Pinpoint the cell where the given text exists, returning its (x, y) midpoint coordinate. 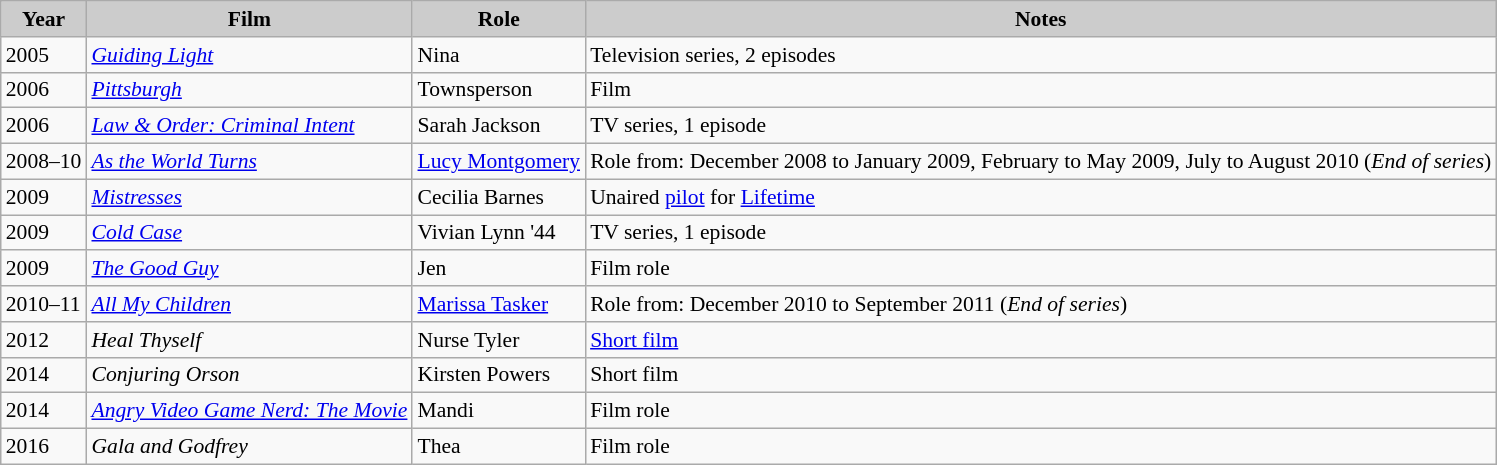
The Good Guy (249, 269)
Cecilia Barnes (498, 197)
Angry Video Game Nerd: The Movie (249, 411)
Thea (498, 447)
Role from: December 2008 to January 2009, February to May 2009, July to August 2010 (End of series) (1040, 162)
Guiding Light (249, 55)
Unaired pilot for Lifetime (1040, 197)
All My Children (249, 304)
As the World Turns (249, 162)
Mistresses (249, 197)
Heal Thyself (249, 340)
Vivian Lynn '44 (498, 233)
Townsperson (498, 90)
Conjuring Orson (249, 375)
Mandi (498, 411)
Kirsten Powers (498, 375)
Nina (498, 55)
Pittsburgh (249, 90)
Notes (1040, 19)
Law & Order: Criminal Intent (249, 126)
Role (498, 19)
Lucy Montgomery (498, 162)
Gala and Godfrey (249, 447)
Year (44, 19)
Sarah Jackson (498, 126)
Cold Case (249, 233)
2016 (44, 447)
Nurse Tyler (498, 340)
Role from: December 2010 to September 2011 (End of series) (1040, 304)
2010–11 (44, 304)
Television series, 2 episodes (1040, 55)
2005 (44, 55)
Jen (498, 269)
Marissa Tasker (498, 304)
2008–10 (44, 162)
2012 (44, 340)
